Detect which cell encompasses the target text, then output its [x, y] center coordinate. 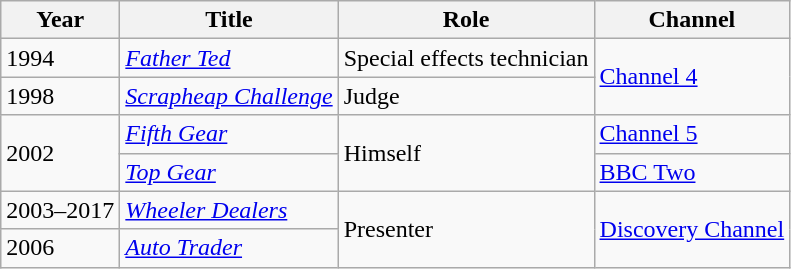
2002 [60, 153]
Channel 4 [692, 77]
BBC Two [692, 172]
Wheeler Dealers [229, 210]
Channel [692, 20]
Presenter [466, 229]
1998 [60, 96]
Fifth Gear [229, 134]
Role [466, 20]
Top Gear [229, 172]
Judge [466, 96]
Auto Trader [229, 248]
Title [229, 20]
1994 [60, 58]
Special effects technician [466, 58]
Channel 5 [692, 134]
Year [60, 20]
2003–2017 [60, 210]
Father Ted [229, 58]
Discovery Channel [692, 229]
2006 [60, 248]
Scrapheap Challenge [229, 96]
Himself [466, 153]
